Scan for the cell matching the given text and deliver its (X, Y) coordinate at center. 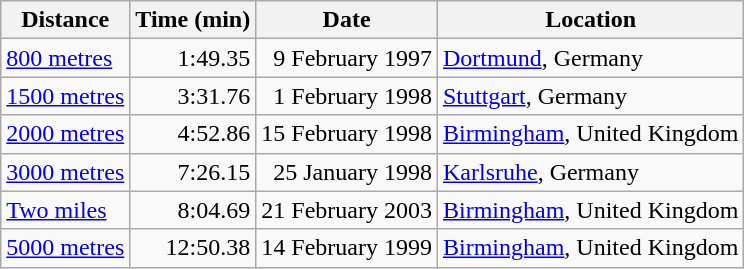
7:26.15 (193, 172)
Time (min) (193, 20)
1 February 1998 (347, 96)
Distance (66, 20)
14 February 1999 (347, 248)
3000 metres (66, 172)
Two miles (66, 210)
Stuttgart, Germany (590, 96)
800 metres (66, 58)
Karlsruhe, Germany (590, 172)
1:49.35 (193, 58)
1500 metres (66, 96)
9 February 1997 (347, 58)
Dortmund, Germany (590, 58)
4:52.86 (193, 134)
2000 metres (66, 134)
3:31.76 (193, 96)
12:50.38 (193, 248)
21 February 2003 (347, 210)
5000 metres (66, 248)
Location (590, 20)
15 February 1998 (347, 134)
Date (347, 20)
25 January 1998 (347, 172)
8:04.69 (193, 210)
